Provide the (x, y) coordinate of the cell's center where the given text is located.  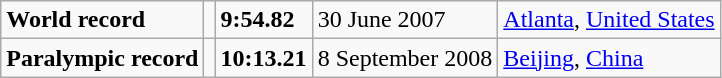
9:54.82 (264, 20)
8 September 2008 (405, 58)
Atlanta, United States (609, 20)
Paralympic record (102, 58)
Beijing, China (609, 58)
10:13.21 (264, 58)
World record (102, 20)
30 June 2007 (405, 20)
